Output the (X, Y) coordinate of the center of the cell containing the given text.  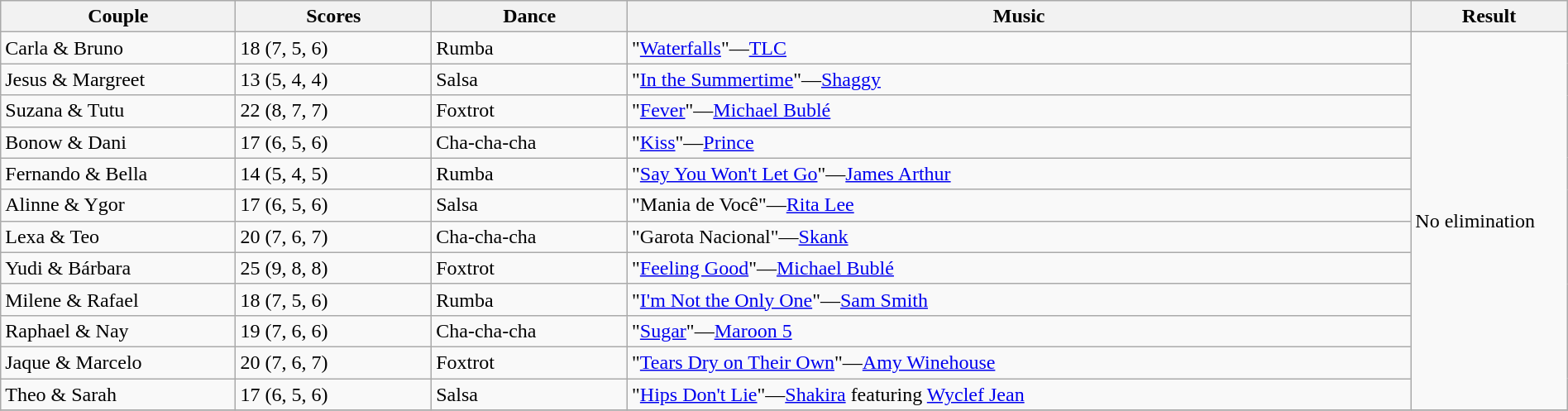
Scores (334, 17)
"Fever"—Michael Bublé (1019, 111)
"Mania de Você"—Rita Lee (1019, 205)
"Sugar"—Maroon 5 (1019, 331)
19 (7, 6, 6) (334, 331)
Music (1019, 17)
Theo & Sarah (118, 394)
"In the Summertime"—Shaggy (1019, 79)
Fernando & Bella (118, 174)
"Hips Don't Lie"—Shakira featuring Wyclef Jean (1019, 394)
No elimination (1489, 222)
"Say You Won't Let Go"—James Arthur (1019, 174)
Result (1489, 17)
"I'm Not the Only One"—Sam Smith (1019, 299)
Yudi & Bárbara (118, 268)
Lexa & Teo (118, 237)
"Waterfalls"—TLC (1019, 48)
Raphael & Nay (118, 331)
13 (5, 4, 4) (334, 79)
Jaque & Marcelo (118, 362)
"Tears Dry on Their Own"—Amy Winehouse (1019, 362)
Alinne & Ygor (118, 205)
Bonow & Dani (118, 142)
Jesus & Margreet (118, 79)
"Kiss"—Prince (1019, 142)
Carla & Bruno (118, 48)
"Garota Nacional"—Skank (1019, 237)
Couple (118, 17)
Milene & Rafael (118, 299)
25 (9, 8, 8) (334, 268)
14 (5, 4, 5) (334, 174)
22 (8, 7, 7) (334, 111)
Dance (529, 17)
"Feeling Good"—Michael Bublé (1019, 268)
Suzana & Tutu (118, 111)
